Search for the cell housing the specified text and yield its [X, Y] center coordinate. 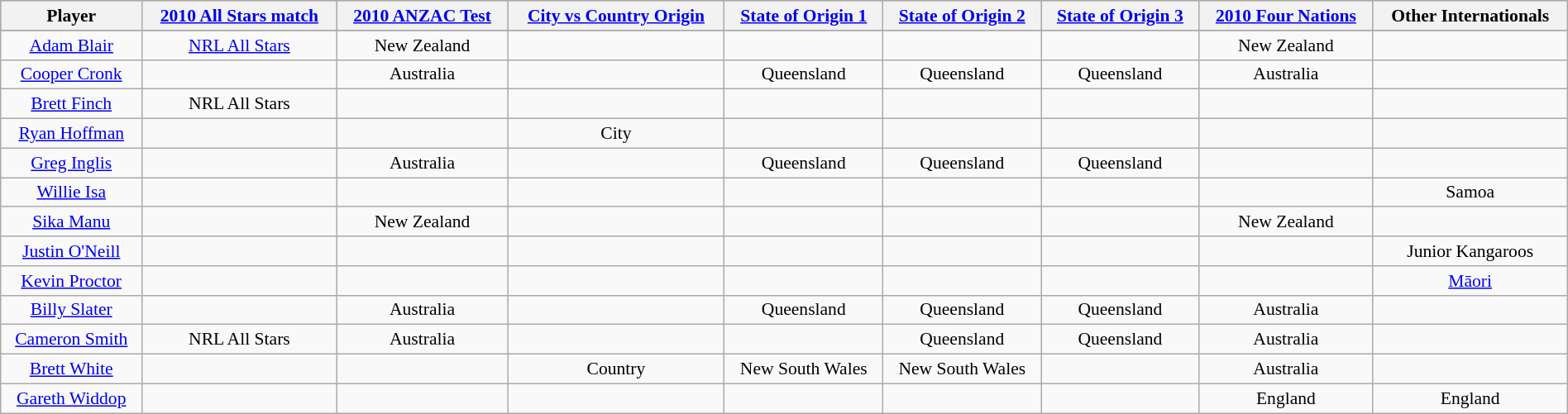
Sika Manu [71, 222]
Junior Kangaroos [1470, 251]
Māori [1470, 281]
Willie Isa [71, 193]
State of Origin 1 [804, 16]
Justin O'Neill [71, 251]
Brett White [71, 369]
State of Origin 2 [963, 16]
Other Internationals [1470, 16]
2010 Four Nations [1286, 16]
Billy Slater [71, 310]
2010 All Stars match [240, 16]
Samoa [1470, 193]
Ryan Hoffman [71, 134]
Country [616, 369]
Cooper Cronk [71, 74]
Greg Inglis [71, 163]
Player [71, 16]
City [616, 134]
2010 ANZAC Test [422, 16]
City vs Country Origin [616, 16]
State of Origin 3 [1120, 16]
Kevin Proctor [71, 281]
Adam Blair [71, 45]
Brett Finch [71, 104]
Cameron Smith [71, 340]
Gareth Widdop [71, 398]
